Return the (X, Y) coordinate for the center point of the cell that contains the specified text.  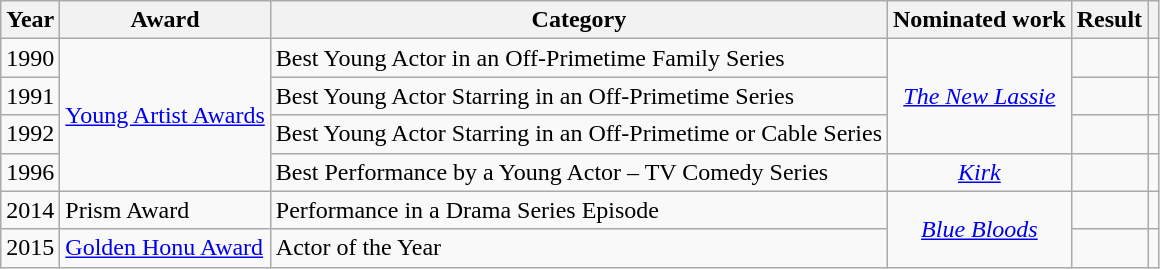
The New Lassie (980, 96)
Best Young Actor Starring in an Off-Primetime or Cable Series (578, 134)
Category (578, 20)
Result (1109, 20)
Golden Honu Award (165, 248)
Best Young Actor in an Off-Primetime Family Series (578, 58)
Best Performance by a Young Actor – TV Comedy Series (578, 172)
2015 (30, 248)
Nominated work (980, 20)
1990 (30, 58)
Actor of the Year (578, 248)
Prism Award (165, 210)
1991 (30, 96)
Kirk (980, 172)
Blue Bloods (980, 229)
Young Artist Awards (165, 115)
2014 (30, 210)
Award (165, 20)
1996 (30, 172)
Performance in a Drama Series Episode (578, 210)
Best Young Actor Starring in an Off-Primetime Series (578, 96)
1992 (30, 134)
Year (30, 20)
